Find where the given text appears and provide that cell's center as [X, Y] coordinate. 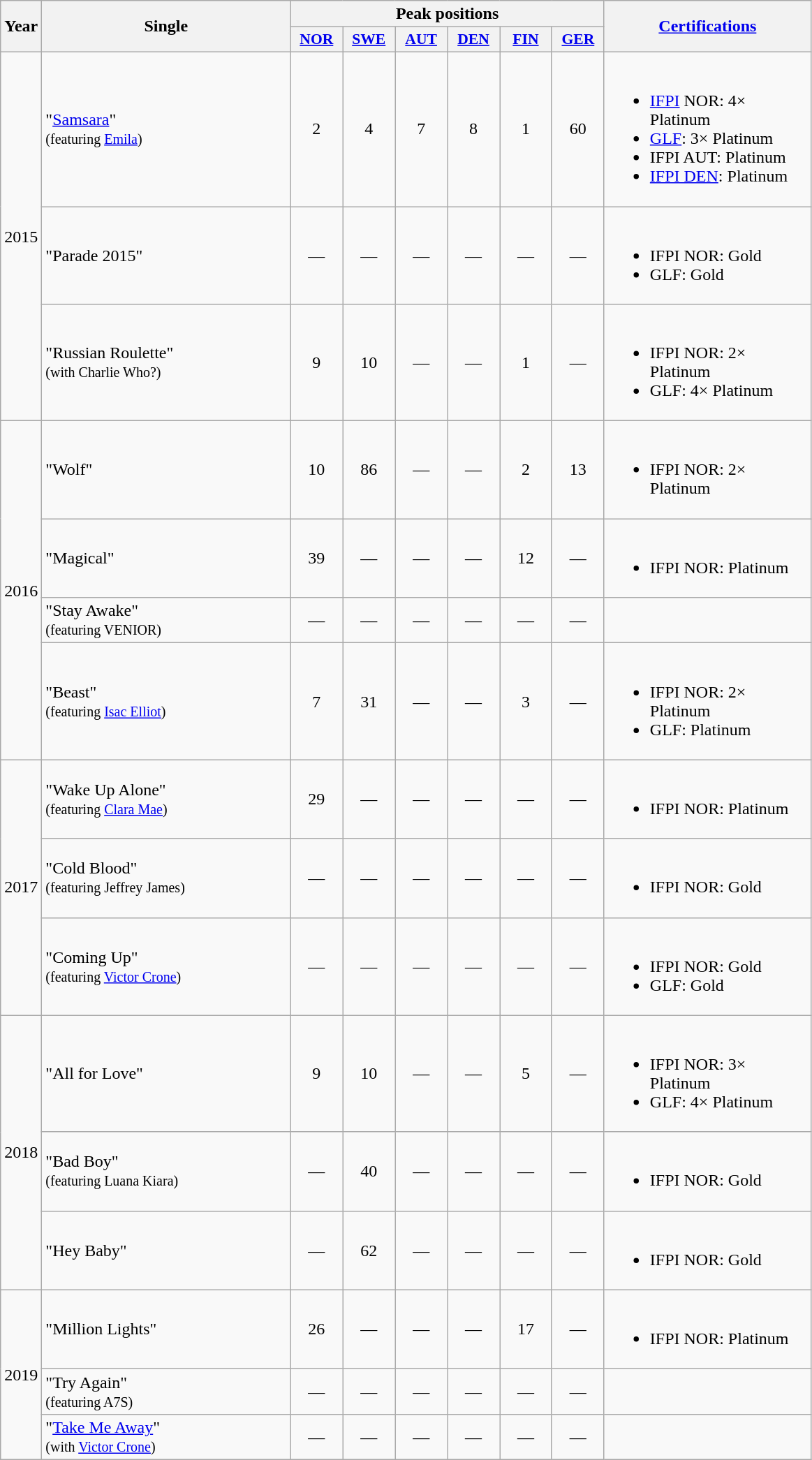
"Try Again" (featuring A7S) [166, 1391]
62 [369, 1250]
12 [526, 559]
"Beast" (featuring Isac Elliot) [166, 701]
IFPI NOR: 2× Platinum [707, 470]
"Coming Up" (featuring Victor Crone) [166, 966]
"Parade 2015" [166, 256]
"Wolf" [166, 470]
IFPI NOR: 3× PlatinumGLF: 4× Platinum [707, 1074]
"Magical" [166, 559]
"Hey Baby" [166, 1250]
IFPI NOR: 4× PlatinumGLF: 3× PlatinumIFPI AUT: PlatinumIFPI DEN: Platinum [707, 128]
29 [317, 799]
"Cold Blood" (featuring Jeffrey James) [166, 878]
Single [166, 27]
2019 [21, 1374]
Year [21, 27]
"Million Lights" [166, 1329]
AUT [422, 40]
13 [578, 470]
DEN [473, 40]
IFPI NOR: 2× PlatinumGLF: Platinum [707, 701]
2018 [21, 1152]
"Samsara" (featuring Emila) [166, 128]
"Wake Up Alone" (featuring Clara Mae) [166, 799]
"Take Me Away" (with Victor Crone) [166, 1437]
31 [369, 701]
"Russian Roulette" (with Charlie Who?) [166, 363]
"All for Love" [166, 1074]
SWE [369, 40]
2017 [21, 887]
3 [526, 701]
17 [526, 1329]
2015 [21, 236]
5 [526, 1074]
Certifications [707, 27]
"Stay Awake" (featuring VENIOR) [166, 620]
26 [317, 1329]
40 [369, 1172]
"Bad Boy" (featuring Luana Kiara) [166, 1172]
39 [317, 559]
Peak positions [447, 14]
86 [369, 470]
IFPI NOR: 2× PlatinumGLF: 4× Platinum [707, 363]
2016 [21, 591]
60 [578, 128]
NOR [317, 40]
GER [578, 40]
FIN [526, 40]
8 [473, 128]
4 [369, 128]
